Return the [X, Y] coordinate for the center point of the cell that contains the specified text.  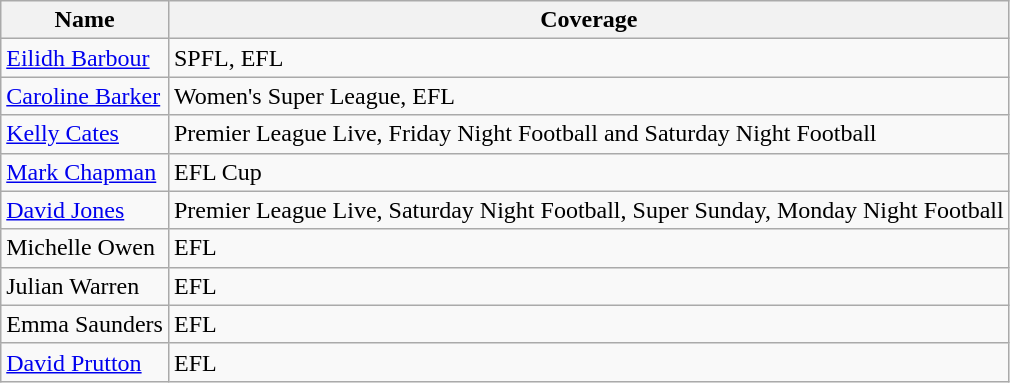
Julian Warren [85, 286]
David Prutton [85, 362]
Coverage [588, 20]
David Jones [85, 210]
Premier League Live, Saturday Night Football, Super Sunday, Monday Night Football [588, 210]
Name [85, 20]
SPFL, EFL [588, 58]
Women's Super League, EFL [588, 96]
Mark Chapman [85, 172]
EFL Cup [588, 172]
Kelly Cates [85, 134]
Emma Saunders [85, 324]
Eilidh Barbour [85, 58]
Michelle Owen [85, 248]
Caroline Barker [85, 96]
Premier League Live, Friday Night Football and Saturday Night Football [588, 134]
